For the text-containing cell, return its midpoint in (x, y) coordinate format. 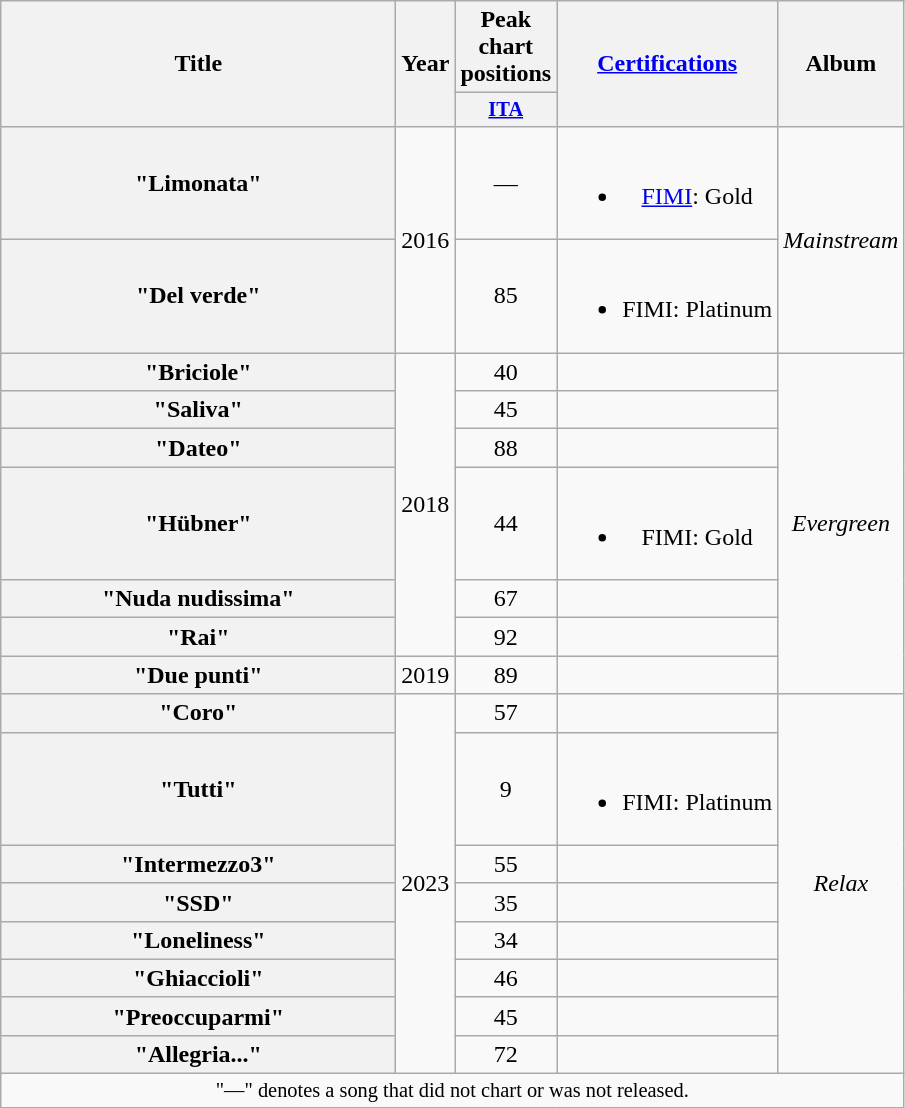
"Del verde" (198, 296)
46 (506, 978)
2019 (426, 675)
"SSD" (198, 902)
"Allegria..." (198, 1054)
35 (506, 902)
2016 (426, 239)
Peak chart positions (506, 47)
"Loneliness" (198, 940)
"Coro" (198, 713)
"Briciole" (198, 372)
40 (506, 372)
"Dateo" (198, 448)
Certifications (668, 64)
"Preoccuparmi" (198, 1016)
72 (506, 1054)
9 (506, 788)
ITA (506, 110)
67 (506, 599)
88 (506, 448)
"Nuda nudissima" (198, 599)
"Intermezzo3" (198, 864)
"Saliva" (198, 410)
"Tutti" (198, 788)
2023 (426, 884)
"Hübner" (198, 524)
Relax (841, 884)
Mainstream (841, 239)
34 (506, 940)
55 (506, 864)
"Ghiaccioli" (198, 978)
"Due punti" (198, 675)
Title (198, 64)
"Limonata" (198, 182)
2018 (426, 504)
Evergreen (841, 524)
"—" denotes a song that did not chart or was not released. (452, 1091)
85 (506, 296)
57 (506, 713)
89 (506, 675)
— (506, 182)
44 (506, 524)
"Rai" (198, 637)
Year (426, 64)
Album (841, 64)
92 (506, 637)
